Find where the given text appears and provide that cell's center as [x, y] coordinate. 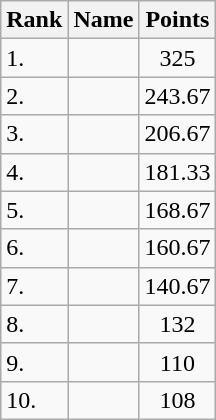
9. [34, 362]
8. [34, 324]
6. [34, 248]
5. [34, 210]
Points [178, 20]
2. [34, 96]
Name [104, 20]
10. [34, 400]
1. [34, 58]
7. [34, 286]
181.33 [178, 172]
325 [178, 58]
110 [178, 362]
108 [178, 400]
168.67 [178, 210]
160.67 [178, 248]
243.67 [178, 96]
140.67 [178, 286]
4. [34, 172]
206.67 [178, 134]
3. [34, 134]
132 [178, 324]
Rank [34, 20]
